Pinpoint the cell where the given text exists, returning its (X, Y) midpoint coordinate. 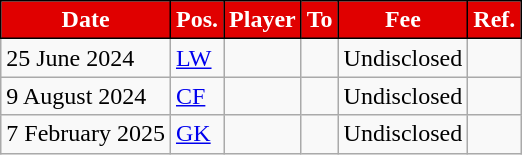
25 June 2024 (86, 58)
Player (263, 20)
Ref. (494, 20)
9 August 2024 (86, 96)
7 February 2025 (86, 134)
CF (196, 96)
Date (86, 20)
Fee (403, 20)
GK (196, 134)
Pos. (196, 20)
LW (196, 58)
To (320, 20)
